Identify which cell holds the provided text, then report its (x, y) central coordinate. 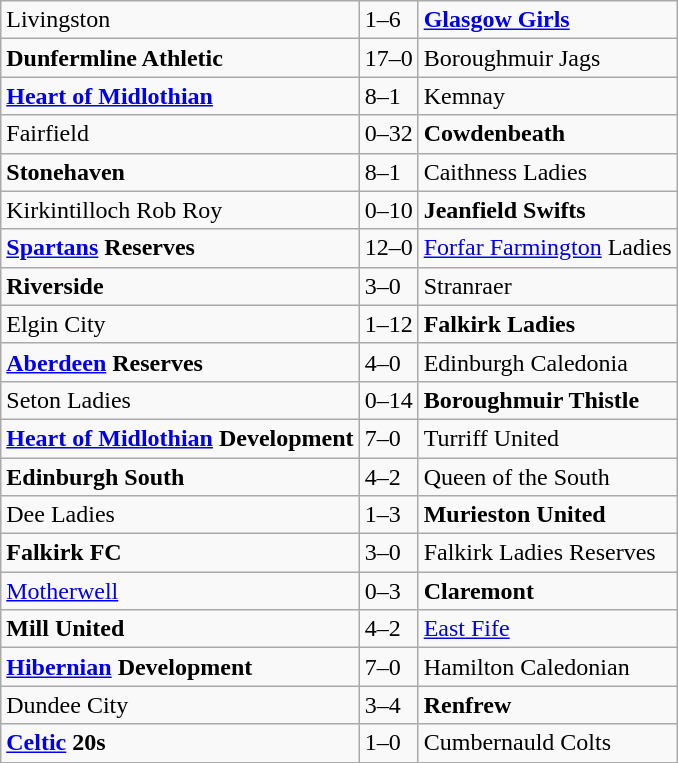
Jeanfield Swifts (548, 210)
Dundee City (180, 705)
Livingston (180, 20)
Aberdeen Reserves (180, 362)
East Fife (548, 629)
Hibernian Development (180, 667)
Forfar Farmington Ladies (548, 248)
3–4 (388, 705)
17–0 (388, 58)
Heart of Midlothian Development (180, 438)
Kemnay (548, 96)
1–3 (388, 515)
Dee Ladies (180, 515)
Falkirk Ladies (548, 324)
Edinburgh South (180, 477)
Glasgow Girls (548, 20)
1–12 (388, 324)
Cowdenbeath (548, 134)
Falkirk Ladies Reserves (548, 553)
1–6 (388, 20)
Renfrew (548, 705)
Murieston United (548, 515)
Mill United (180, 629)
4–0 (388, 362)
Turriff United (548, 438)
Dunfermline Athletic (180, 58)
Fairfield (180, 134)
Edinburgh Caledonia (548, 362)
Spartans Reserves (180, 248)
Stonehaven (180, 172)
Stranraer (548, 286)
0–10 (388, 210)
12–0 (388, 248)
Falkirk FC (180, 553)
Celtic 20s (180, 743)
Kirkintilloch Rob Roy (180, 210)
Queen of the South (548, 477)
Boroughmuir Thistle (548, 400)
Hamilton Caledonian (548, 667)
Elgin City (180, 324)
0–14 (388, 400)
Boroughmuir Jags (548, 58)
0–3 (388, 591)
1–0 (388, 743)
Caithness Ladies (548, 172)
0–32 (388, 134)
Cumbernauld Colts (548, 743)
Motherwell (180, 591)
Seton Ladies (180, 400)
Heart of Midlothian (180, 96)
Claremont (548, 591)
Riverside (180, 286)
